Determine the [X, Y] coordinate at the center of the cell enclosing the given text.  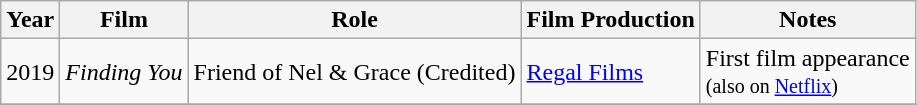
Role [354, 20]
2019 [30, 72]
Finding You [124, 72]
Notes [808, 20]
Film [124, 20]
Regal Films [610, 72]
Year [30, 20]
First film appearance (also on Netflix) [808, 72]
Friend of Nel & Grace (Credited) [354, 72]
Film Production [610, 20]
